Detect which cell encompasses the target text, then output its [X, Y] center coordinate. 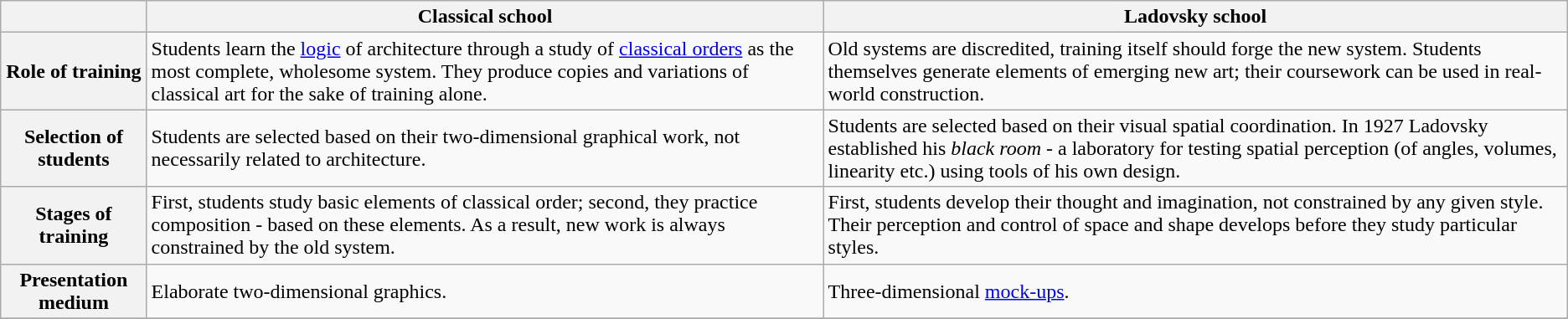
Ladovsky school [1195, 17]
Students are selected based on their two-dimensional graphical work, not necessarily related to architecture. [485, 148]
Three-dimensional mock-ups. [1195, 291]
Stages of training [74, 225]
Classical school [485, 17]
Role of training [74, 71]
Elaborate two-dimensional graphics. [485, 291]
Presentation medium [74, 291]
Selection of students [74, 148]
